Pinpoint the cell where the given text exists, returning its [X, Y] midpoint coordinate. 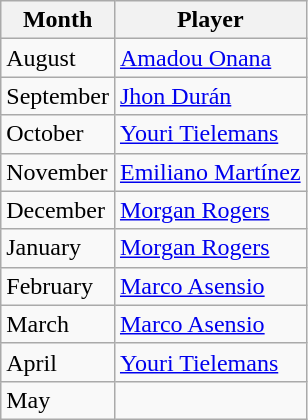
Amadou Onana [210, 58]
Month [58, 20]
May [58, 400]
February [58, 286]
Emiliano Martínez [210, 172]
January [58, 248]
March [58, 324]
December [58, 210]
September [58, 96]
August [58, 58]
Jhon Durán [210, 96]
October [58, 134]
Player [210, 20]
April [58, 362]
November [58, 172]
